For the text-containing cell, return its midpoint in [X, Y] coordinate format. 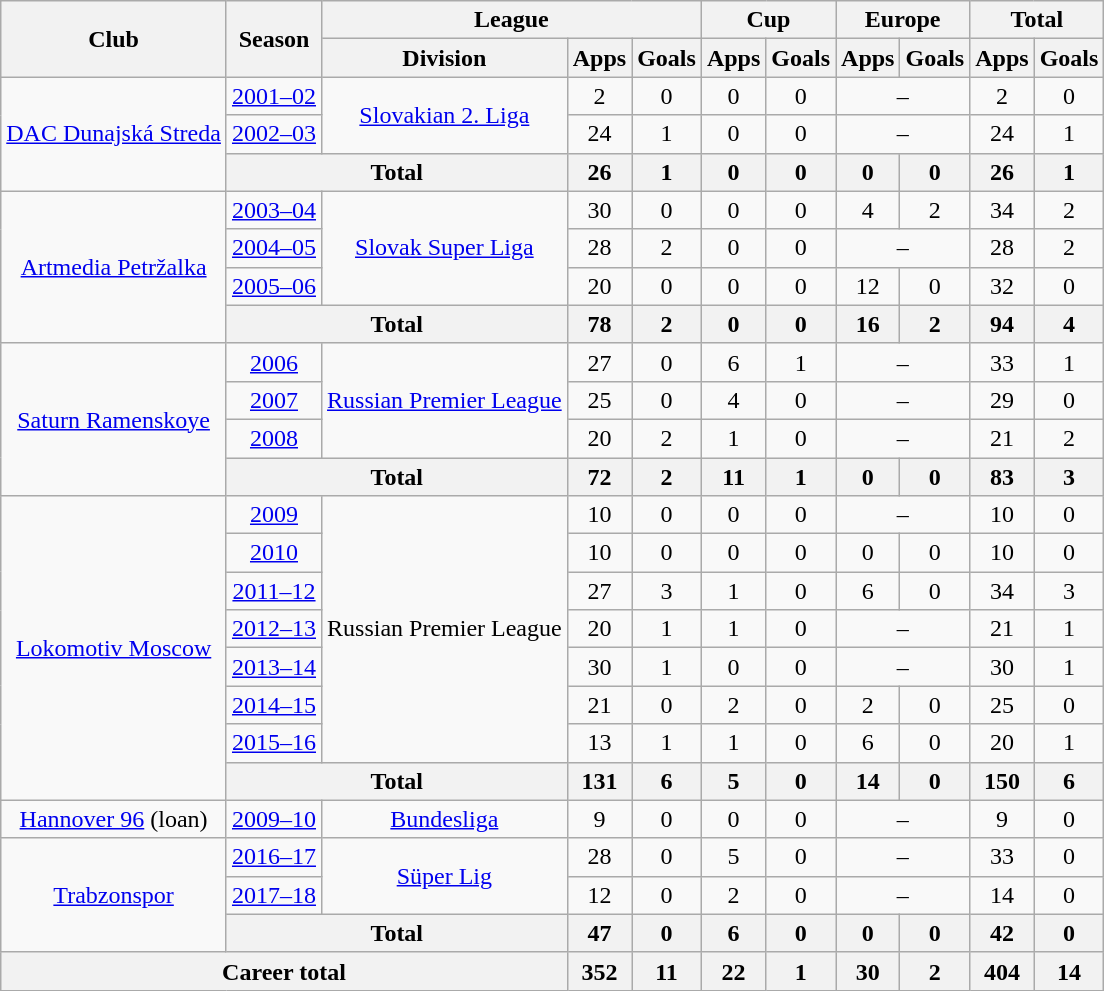
47 [599, 933]
Europe [903, 20]
Club [114, 39]
Trabzonspor [114, 895]
352 [599, 971]
404 [1002, 971]
Slovak Super Liga [445, 248]
72 [599, 477]
2013–14 [274, 667]
32 [1002, 286]
League [512, 20]
16 [868, 324]
Süper Lig [445, 876]
2008 [274, 438]
2016–17 [274, 857]
Artmedia Petržalka [114, 267]
42 [1002, 933]
78 [599, 324]
Bundesliga [445, 819]
2015–16 [274, 743]
2002–03 [274, 134]
131 [599, 781]
2010 [274, 553]
2012–13 [274, 629]
2003–04 [274, 210]
Slovakian 2. Liga [445, 115]
2005–06 [274, 286]
DAC Dunajská Streda [114, 134]
Season [274, 39]
94 [1002, 324]
Division [445, 58]
83 [1002, 477]
29 [1002, 400]
Lokomotiv Moscow [114, 648]
Hannover 96 (loan) [114, 819]
22 [733, 971]
Cup [768, 20]
2009–10 [274, 819]
2009 [274, 515]
2011–12 [274, 591]
2001–02 [274, 96]
150 [1002, 781]
2014–15 [274, 705]
Saturn Ramenskoye [114, 419]
2017–18 [274, 895]
13 [599, 743]
2007 [274, 400]
2006 [274, 362]
2004–05 [274, 248]
Career total [284, 971]
